Return the [x, y] coordinate for the center point of the cell that contains the specified text.  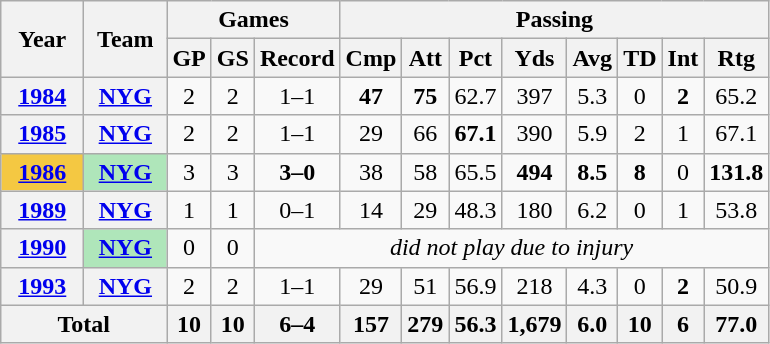
did not play due to injury [511, 248]
1986 [42, 172]
Record [297, 58]
Yds [534, 58]
Total [84, 324]
1,679 [534, 324]
3–0 [297, 172]
8 [640, 172]
Avg [592, 58]
1985 [42, 134]
53.8 [736, 210]
14 [371, 210]
5.3 [592, 96]
Team [126, 39]
Games [254, 20]
Cmp [371, 58]
8.5 [592, 172]
397 [534, 96]
Pct [476, 58]
5.9 [592, 134]
Att [426, 58]
4.3 [592, 286]
51 [426, 286]
0–1 [297, 210]
Int [683, 58]
47 [371, 96]
GP [189, 58]
1990 [42, 248]
6.2 [592, 210]
131.8 [736, 172]
218 [534, 286]
Year [42, 39]
279 [426, 324]
50.9 [736, 286]
48.3 [476, 210]
62.7 [476, 96]
GS [232, 58]
157 [371, 324]
Passing [554, 20]
65.5 [476, 172]
58 [426, 172]
66 [426, 134]
6–4 [297, 324]
390 [534, 134]
56.9 [476, 286]
6.0 [592, 324]
75 [426, 96]
TD [640, 58]
56.3 [476, 324]
Rtg [736, 58]
6 [683, 324]
1993 [42, 286]
180 [534, 210]
65.2 [736, 96]
494 [534, 172]
1984 [42, 96]
77.0 [736, 324]
38 [371, 172]
1989 [42, 210]
